Identify which cell holds the provided text, then report its [x, y] central coordinate. 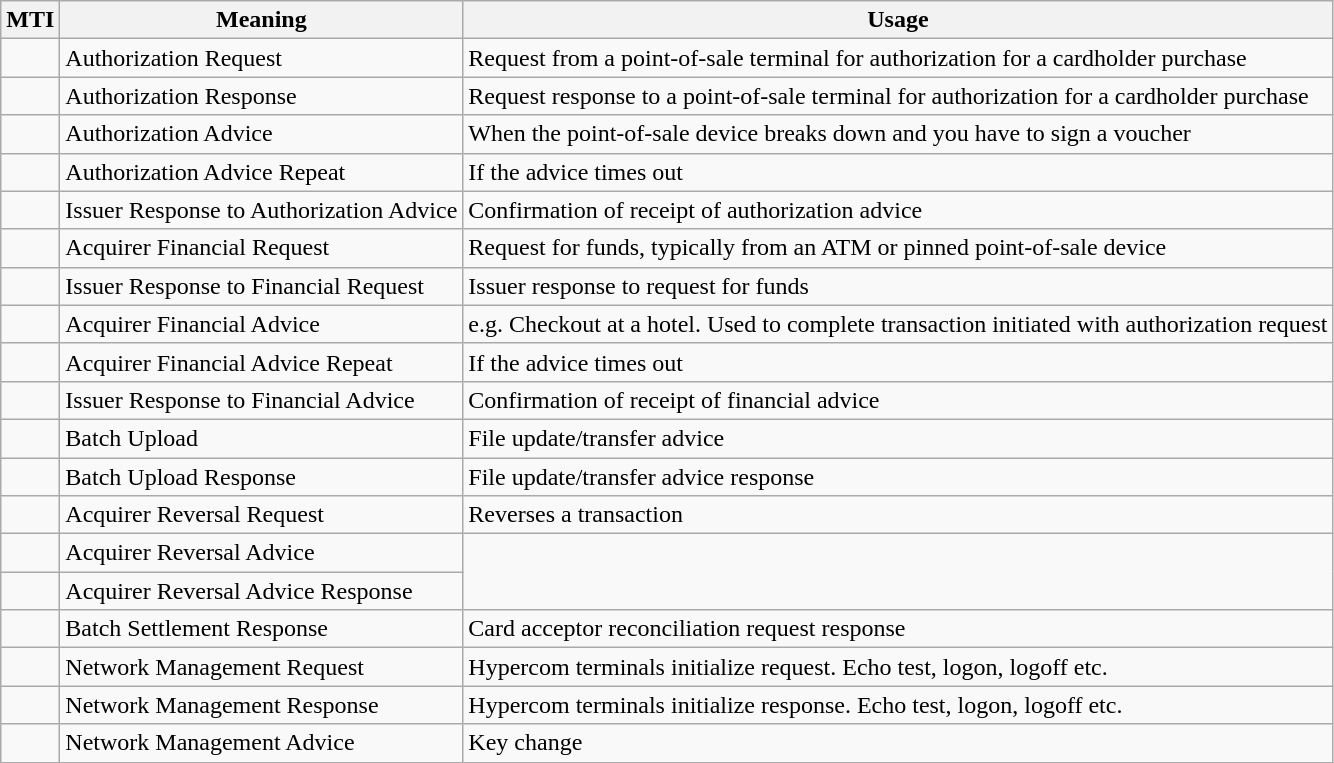
Confirmation of receipt of authorization advice [898, 210]
Issuer Response to Authorization Advice [262, 210]
Acquirer Reversal Advice Response [262, 591]
Authorization Advice [262, 134]
Batch Upload Response [262, 477]
Request response to a point-of-sale terminal for authorization for a cardholder purchase [898, 96]
Request for funds, typically from an ATM or pinned point-of-sale device [898, 248]
MTI [30, 20]
Hypercom terminals initialize request. Echo test, logon, logoff etc. [898, 667]
Meaning [262, 20]
Network Management Response [262, 705]
Hypercom terminals initialize response. Echo test, logon, logoff etc. [898, 705]
Batch Upload [262, 438]
When the point-of-sale device breaks down and you have to sign a voucher [898, 134]
Network Management Request [262, 667]
Confirmation of receipt of financial advice [898, 400]
Network Management Advice [262, 743]
Acquirer Reversal Advice [262, 553]
Acquirer Financial Advice [262, 324]
e.g. Checkout at a hotel. Used to complete transaction initiated with authorization request [898, 324]
File update/transfer advice [898, 438]
Batch Settlement Response [262, 629]
Acquirer Financial Advice Repeat [262, 362]
Acquirer Reversal Request [262, 515]
Issuer Response to Financial Advice [262, 400]
Card acceptor reconciliation request response [898, 629]
Authorization Request [262, 58]
Key change [898, 743]
Issuer Response to Financial Request [262, 286]
Usage [898, 20]
Authorization Advice Repeat [262, 172]
Acquirer Financial Request [262, 248]
File update/transfer advice response [898, 477]
Reverses a transaction [898, 515]
Issuer response to request for funds [898, 286]
Authorization Response [262, 96]
Request from a point-of-sale terminal for authorization for a cardholder purchase [898, 58]
